Locate the cell with the specified text and output its [x, y] center coordinate. 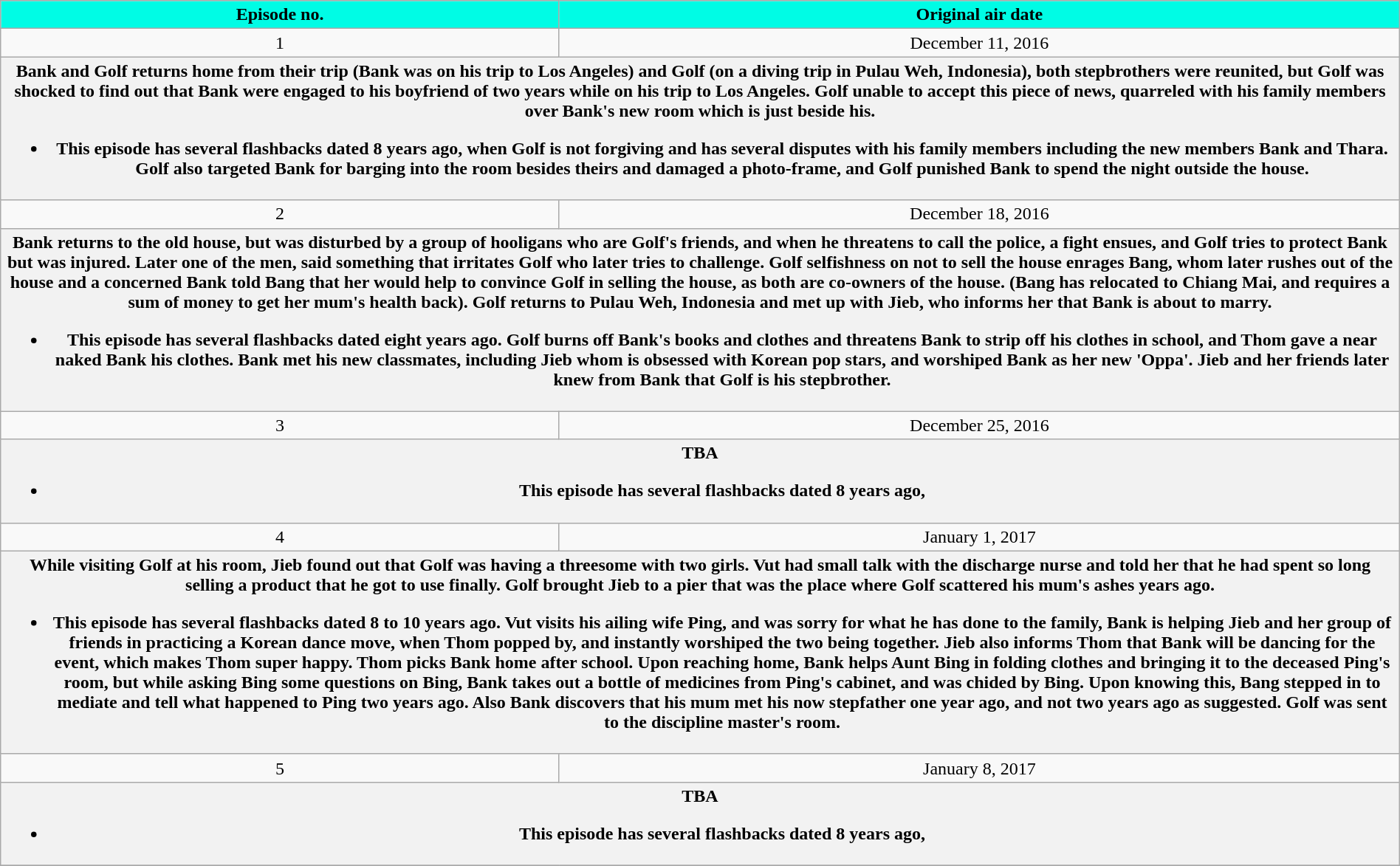
5 [281, 768]
December 11, 2016 [979, 43]
4 [281, 537]
December 18, 2016 [979, 214]
January 8, 2017 [979, 768]
3 [281, 425]
2 [281, 214]
Episode no. [281, 15]
1 [281, 43]
January 1, 2017 [979, 537]
Original air date [979, 15]
December 25, 2016 [979, 425]
